Capture the cell that displays the provided text and extract its (X, Y) central coordinate. 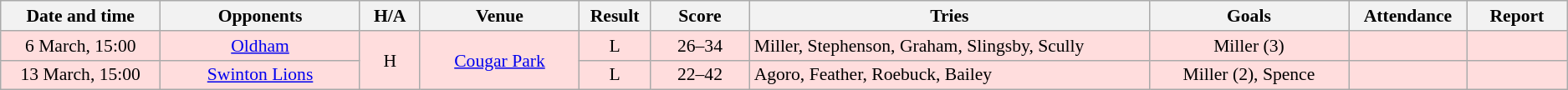
Goals (1249, 16)
Attendance (1408, 16)
H (390, 60)
Date and time (80, 16)
22–42 (699, 75)
H/A (390, 16)
Miller, Stephenson, Graham, Slingsby, Scully (950, 46)
Result (615, 16)
Cougar Park (500, 60)
Miller (3) (1249, 46)
Swinton Lions (261, 75)
Tries (950, 16)
6 March, 15:00 (80, 46)
26–34 (699, 46)
Report (1517, 16)
Opponents (261, 16)
Agoro, Feather, Roebuck, Bailey (950, 75)
Score (699, 16)
Venue (500, 16)
Miller (2), Spence (1249, 75)
13 March, 15:00 (80, 75)
Oldham (261, 46)
